Output the (x, y) coordinate of the center of the cell containing the given text.  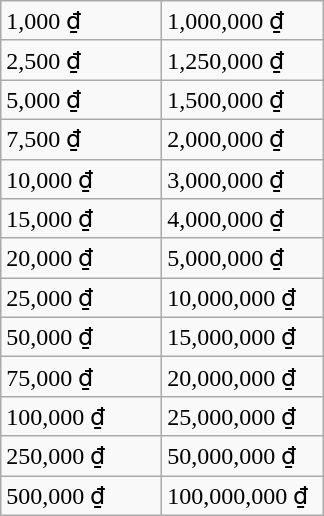
50,000,000 ₫ (242, 456)
1,250,000 ₫ (242, 60)
5,000 ₫ (82, 100)
10,000 ₫ (82, 179)
100,000,000 ₫ (242, 496)
1,000,000 ₫ (242, 21)
1,000 ₫ (82, 21)
25,000 ₫ (82, 298)
100,000 ₫ (82, 416)
1,500,000 ₫ (242, 100)
15,000,000 ₫ (242, 337)
50,000 ₫ (82, 337)
20,000,000 ₫ (242, 377)
250,000 ₫ (82, 456)
7,500 ₫ (82, 139)
3,000,000 ₫ (242, 179)
25,000,000 ₫ (242, 416)
10,000,000 ₫ (242, 298)
2,000,000 ₫ (242, 139)
2,500 ₫ (82, 60)
500,000 ₫ (82, 496)
15,000 ₫ (82, 219)
5,000,000 ₫ (242, 258)
4,000,000 ₫ (242, 219)
75,000 ₫ (82, 377)
20,000 ₫ (82, 258)
